Identify which cell holds the provided text, then report its (x, y) central coordinate. 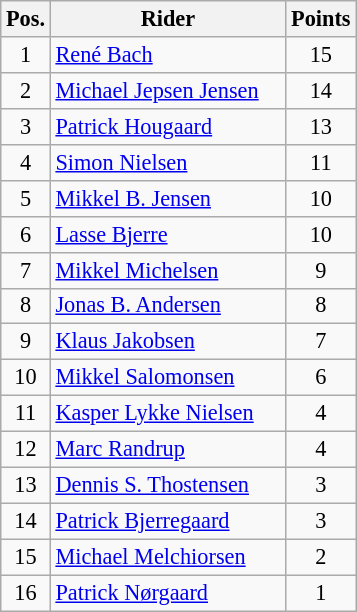
Lasse Bjerre (168, 234)
Michael Melchiorsen (168, 557)
Patrick Hougaard (168, 126)
Points (321, 19)
Michael Jepsen Jensen (168, 90)
5 (26, 198)
Patrick Bjerregaard (168, 521)
Jonas B. Andersen (168, 306)
Patrick Nørgaard (168, 593)
Pos. (26, 19)
Marc Randrup (168, 450)
Mikkel B. Jensen (168, 198)
René Bach (168, 55)
Mikkel Salomonsen (168, 378)
Mikkel Michelsen (168, 270)
Simon Nielsen (168, 162)
Rider (168, 19)
12 (26, 450)
Dennis S. Thostensen (168, 485)
Klaus Jakobsen (168, 342)
Kasper Lykke Nielsen (168, 414)
16 (26, 593)
